Find where the given text appears and provide that cell's center as [X, Y] coordinate. 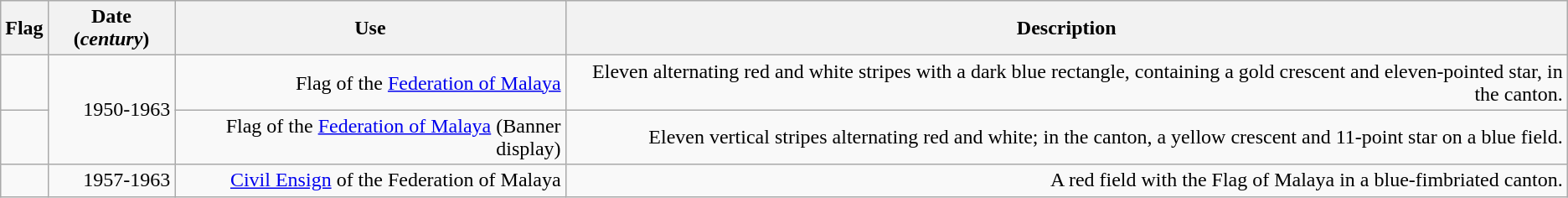
Flag of the Federation of Malaya [370, 82]
1957-1963 [111, 180]
A red field with the Flag of Malaya in a blue-fimbriated canton. [1066, 180]
Use [370, 29]
Flag of the Federation of Malaya (Banner display) [370, 138]
Flag [24, 29]
Eleven alternating red and white stripes with a dark blue rectangle, containing a gold crescent and eleven-pointed star, in the canton. [1066, 82]
Date (century) [111, 29]
1950-1963 [111, 110]
Eleven vertical stripes alternating red and white; in the canton, a yellow crescent and 11-point star on a blue field. [1066, 138]
Civil Ensign of the Federation of Malaya [370, 180]
Description [1066, 29]
